Scan for the cell matching the given text and deliver its [x, y] coordinate at center. 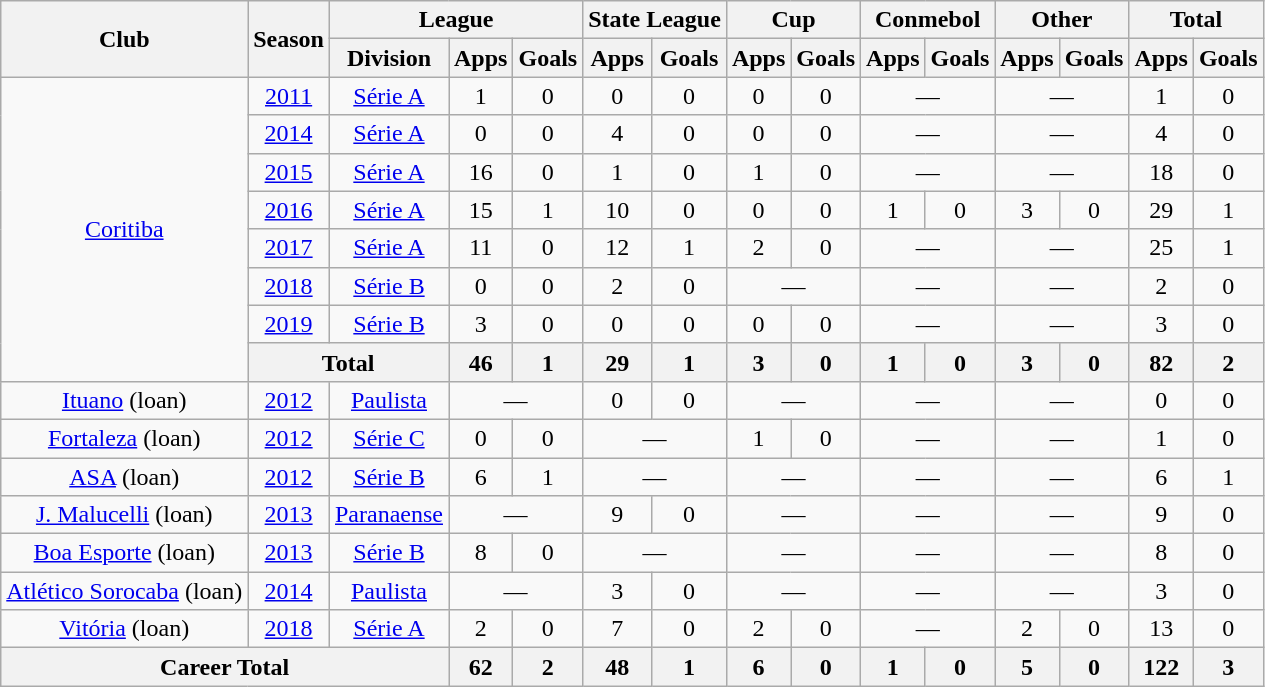
2015 [289, 172]
15 [480, 210]
Atlético Sorocaba (loan) [124, 591]
11 [480, 248]
Ituano (loan) [124, 400]
122 [1161, 667]
62 [480, 667]
7 [618, 629]
25 [1161, 248]
18 [1161, 172]
5 [1027, 667]
16 [480, 172]
2011 [289, 96]
Série C [388, 438]
League [456, 20]
48 [618, 667]
2017 [289, 248]
82 [1161, 362]
Season [289, 39]
13 [1161, 629]
ASA (loan) [124, 477]
State League [655, 20]
Club [124, 39]
12 [618, 248]
2019 [289, 324]
Paranaense [388, 515]
Vitória (loan) [124, 629]
Career Total [225, 667]
Cup [793, 20]
10 [618, 210]
46 [480, 362]
J. Malucelli (loan) [124, 515]
Coritiba [124, 229]
Division [388, 58]
Other [1062, 20]
2016 [289, 210]
Boa Esporte (loan) [124, 553]
Conmebol [928, 20]
Fortaleza (loan) [124, 438]
